Search for the cell housing the specified text and yield its [x, y] center coordinate. 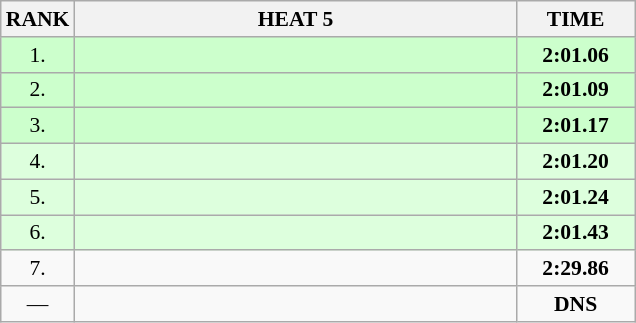
1. [38, 55]
6. [38, 233]
2:01.09 [576, 90]
2:01.43 [576, 233]
DNS [576, 304]
3. [38, 126]
2:01.20 [576, 162]
HEAT 5 [295, 19]
2:01.24 [576, 197]
2:29.86 [576, 269]
7. [38, 269]
TIME [576, 19]
2:01.06 [576, 55]
5. [38, 197]
2. [38, 90]
— [38, 304]
RANK [38, 19]
4. [38, 162]
2:01.17 [576, 126]
